Output the (x, y) coordinate of the center of the cell containing the given text.  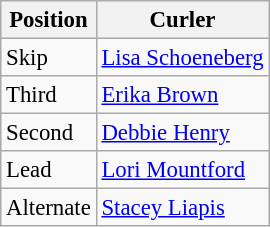
Third (48, 95)
Alternate (48, 208)
Erika Brown (182, 95)
Position (48, 20)
Curler (182, 20)
Lori Mountford (182, 170)
Second (48, 133)
Stacey Liapis (182, 208)
Lisa Schoeneberg (182, 58)
Debbie Henry (182, 133)
Lead (48, 170)
Skip (48, 58)
